Locate the cell with the specified text and output its (X, Y) center coordinate. 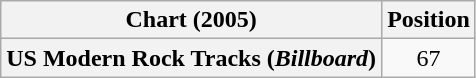
Chart (2005) (192, 20)
Position (429, 20)
67 (429, 58)
US Modern Rock Tracks (Billboard) (192, 58)
